Return (X, Y) of the center of cell containing provided text 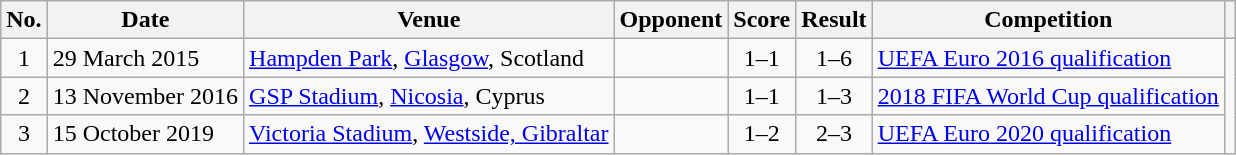
3 (24, 134)
1 (24, 58)
2 (24, 96)
Result (834, 20)
Date (145, 20)
Hampden Park, Glasgow, Scotland (430, 58)
29 March 2015 (145, 58)
Score (762, 20)
2018 FIFA World Cup qualification (1048, 96)
Opponent (671, 20)
2–3 (834, 134)
Venue (430, 20)
1–6 (834, 58)
15 October 2019 (145, 134)
UEFA Euro 2016 qualification (1048, 58)
1–2 (762, 134)
GSP Stadium, Nicosia, Cyprus (430, 96)
1–3 (834, 96)
UEFA Euro 2020 qualification (1048, 134)
No. (24, 20)
Victoria Stadium, Westside, Gibraltar (430, 134)
Competition (1048, 20)
13 November 2016 (145, 96)
